Pinpoint the cell where the given text exists, returning its (X, Y) midpoint coordinate. 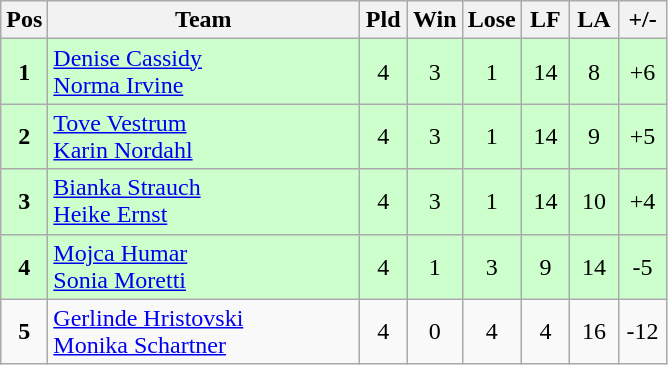
0 (434, 332)
Team (204, 20)
+/- (642, 20)
+4 (642, 202)
-5 (642, 266)
Mojca Humar Sonia Moretti (204, 266)
Tove Vestrum Karin Nordahl (204, 136)
Pos (24, 20)
5 (24, 332)
LA (594, 20)
+6 (642, 72)
+5 (642, 136)
16 (594, 332)
2 (24, 136)
10 (594, 202)
Win (434, 20)
8 (594, 72)
Bianka Strauch Heike Ernst (204, 202)
Denise Cassidy Norma Irvine (204, 72)
Pld (384, 20)
Lose (492, 20)
-12 (642, 332)
LF (546, 20)
Gerlinde Hristovski Monika Schartner (204, 332)
